Find where the given text appears and provide that cell's center as (x, y) coordinate. 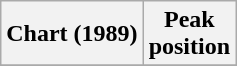
Chart (1989) (72, 34)
Peakposition (189, 34)
